Return (X, Y) of the center of cell containing provided text 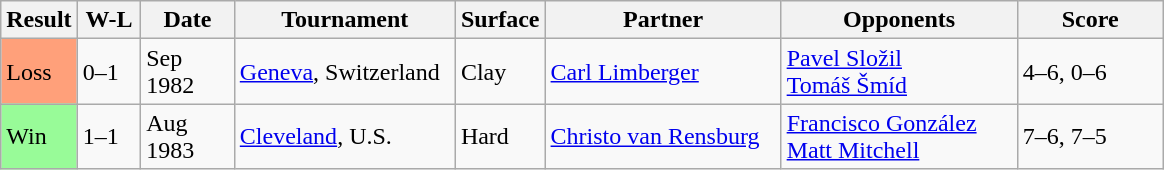
Pavel Složil Tomáš Šmíd (899, 72)
Cleveland, U.S. (344, 136)
Opponents (899, 20)
1–1 (109, 136)
Carl Limberger (663, 72)
Aug 1983 (188, 136)
Surface (500, 20)
0–1 (109, 72)
Loss (39, 72)
7–6, 7–5 (1090, 136)
Date (188, 20)
Score (1090, 20)
Partner (663, 20)
Result (39, 20)
Geneva, Switzerland (344, 72)
4–6, 0–6 (1090, 72)
Hard (500, 136)
Win (39, 136)
W-L (109, 20)
Clay (500, 72)
Francisco González Matt Mitchell (899, 136)
Tournament (344, 20)
Sep 1982 (188, 72)
Christo van Rensburg (663, 136)
